Return (x, y) of the center of cell containing provided text 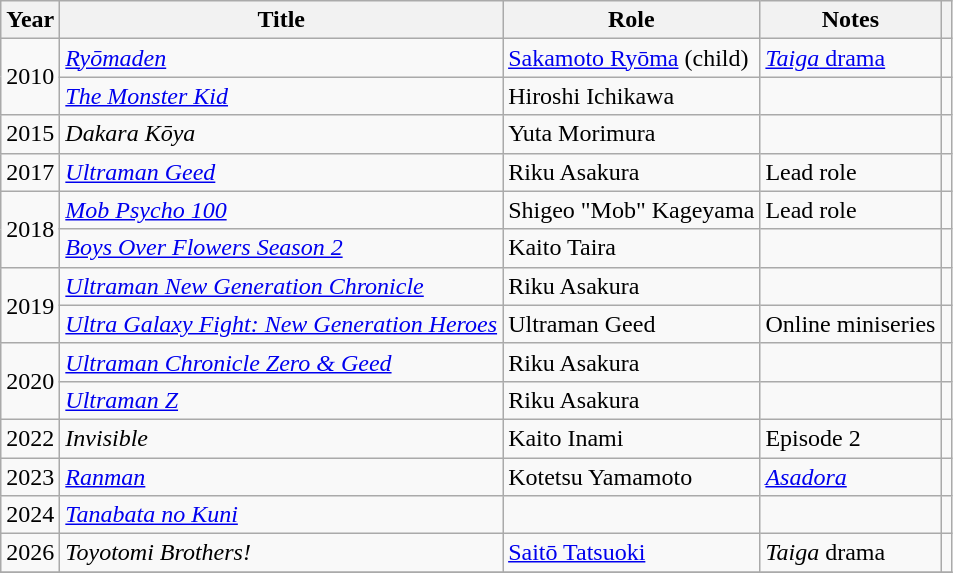
Online miniseries (850, 324)
The Monster Kid (282, 96)
Title (282, 20)
2020 (30, 381)
Kaito Taira (632, 248)
2026 (30, 553)
Ryōmaden (282, 58)
Asadora (850, 477)
Kotetsu Yamamoto (632, 477)
2022 (30, 438)
Invisible (282, 438)
Tanabata no Kuni (282, 515)
Ultra Galaxy Fight: New Generation Heroes (282, 324)
Sakamoto Ryōma (child) (632, 58)
2018 (30, 229)
2010 (30, 77)
Notes (850, 20)
Hiroshi Ichikawa (632, 96)
Dakara Kōya (282, 134)
Ultraman Z (282, 400)
Role (632, 20)
Boys Over Flowers Season 2 (282, 248)
Toyotomi Brothers! (282, 553)
Yuta Morimura (632, 134)
Kaito Inami (632, 438)
Ultraman Chronicle Zero & Geed (282, 362)
2017 (30, 172)
Ranman (282, 477)
Year (30, 20)
2023 (30, 477)
2019 (30, 305)
Ultraman New Generation Chronicle (282, 286)
Saitō Tatsuoki (632, 553)
Shigeo "Mob" Kageyama (632, 210)
2024 (30, 515)
Mob Psycho 100 (282, 210)
2015 (30, 134)
Episode 2 (850, 438)
